Search for the cell housing the specified text and yield its [X, Y] center coordinate. 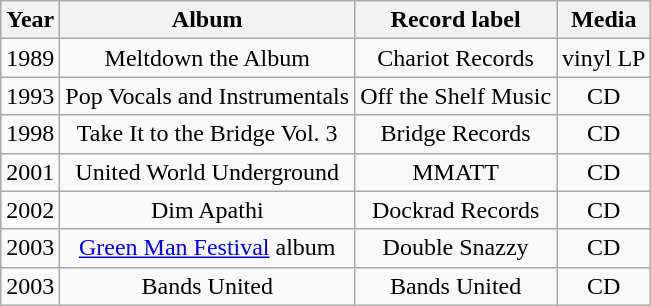
Chariot Records [456, 58]
1993 [30, 96]
United World Underground [208, 172]
Pop Vocals and Instrumentals [208, 96]
Bridge Records [456, 134]
Double Snazzy [456, 248]
Year [30, 20]
1998 [30, 134]
Green Man Festival album [208, 248]
Meltdown the Album [208, 58]
Media [604, 20]
2001 [30, 172]
vinyl LP [604, 58]
Off the Shelf Music [456, 96]
1989 [30, 58]
Album [208, 20]
MMATT [456, 172]
Record label [456, 20]
Take It to the Bridge Vol. 3 [208, 134]
2002 [30, 210]
Dim Apathi [208, 210]
Dockrad Records [456, 210]
